From the cell containing the given text, extract its center point as (X, Y) coordinate. 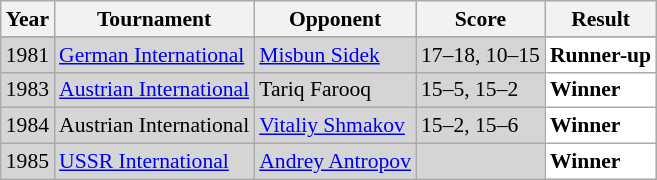
Tournament (154, 19)
Result (600, 19)
17–18, 10–15 (480, 55)
1984 (28, 126)
15–5, 15–2 (480, 90)
Tariq Farooq (335, 90)
USSR International (154, 162)
15–2, 15–6 (480, 126)
1981 (28, 55)
Score (480, 19)
German International (154, 55)
Opponent (335, 19)
1983 (28, 90)
Andrey Antropov (335, 162)
Runner-up (600, 55)
Year (28, 19)
Misbun Sidek (335, 55)
1985 (28, 162)
Vitaliy Shmakov (335, 126)
